Determine the [x, y] coordinate at the center of the cell enclosing the given text.  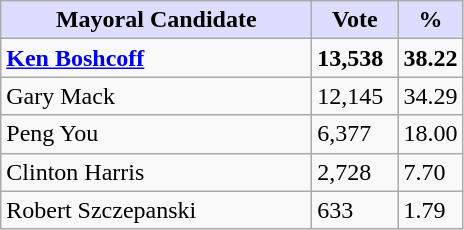
13,538 [355, 58]
Clinton Harris [156, 172]
633 [355, 210]
18.00 [430, 134]
2,728 [355, 172]
38.22 [430, 58]
Mayoral Candidate [156, 20]
Robert Szczepanski [156, 210]
12,145 [355, 96]
7.70 [430, 172]
% [430, 20]
1.79 [430, 210]
34.29 [430, 96]
Gary Mack [156, 96]
Peng You [156, 134]
6,377 [355, 134]
Vote [355, 20]
Ken Boshcoff [156, 58]
